Extract the (x, y) coordinate from the center of the cell holding the provided text.  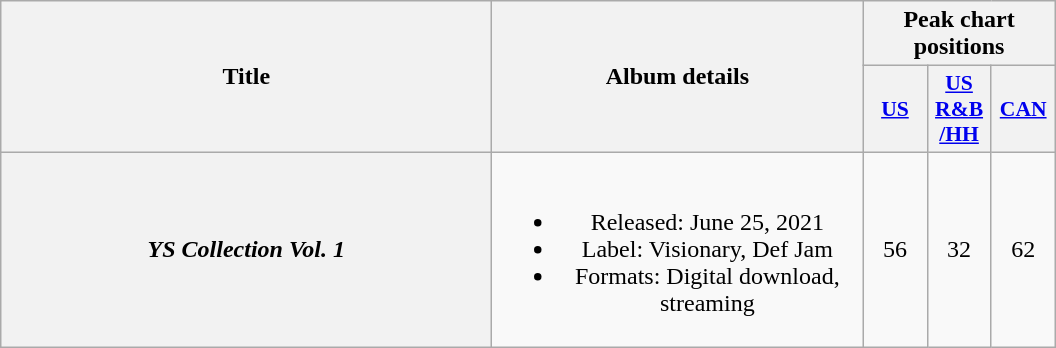
Released: June 25, 2021Label: Visionary, Def JamFormats: Digital download, streaming (678, 249)
Album details (678, 77)
32 (959, 249)
USR&B/HH (959, 110)
56 (895, 249)
CAN (1023, 110)
US (895, 110)
Peak chart positions (959, 34)
YS Collection Vol. 1 (246, 249)
Title (246, 77)
62 (1023, 249)
